Return (x, y) of the center of cell containing provided text 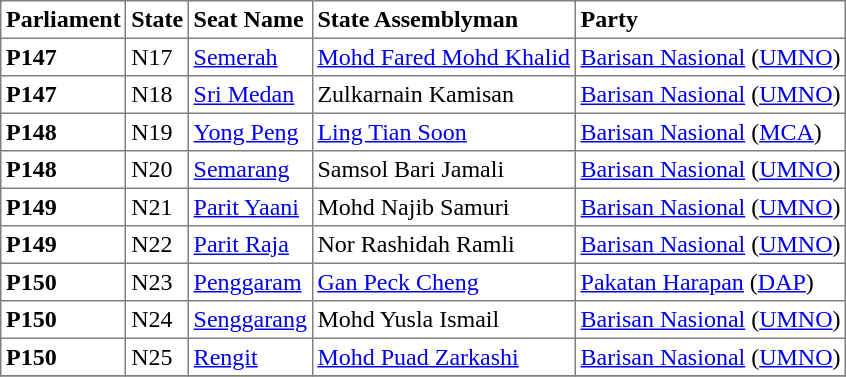
Mohd Yusla Ismail (444, 320)
N24 (157, 320)
Mohd Najib Samuri (444, 207)
Pakatan Harapan (DAP) (710, 282)
Semarang (250, 170)
Gan Peck Cheng (444, 282)
Seat Name (250, 20)
State Assemblyman (444, 20)
N23 (157, 282)
N20 (157, 170)
Mohd Fared Mohd Khalid (444, 57)
Barisan Nasional (MCA) (710, 132)
Zulkarnain Kamisan (444, 95)
Mohd Puad Zarkashi (444, 357)
Nor Rashidah Ramli (444, 245)
N25 (157, 357)
Semerah (250, 57)
Samsol Bari Jamali (444, 170)
Rengit (250, 357)
Sri Medan (250, 95)
N22 (157, 245)
State (157, 20)
N21 (157, 207)
N18 (157, 95)
Penggaram (250, 282)
Parliament (64, 20)
Ling Tian Soon (444, 132)
Parit Yaani (250, 207)
Party (710, 20)
N17 (157, 57)
Yong Peng (250, 132)
Parit Raja (250, 245)
Senggarang (250, 320)
N19 (157, 132)
